From the cell containing the given text, extract its center point as (X, Y) coordinate. 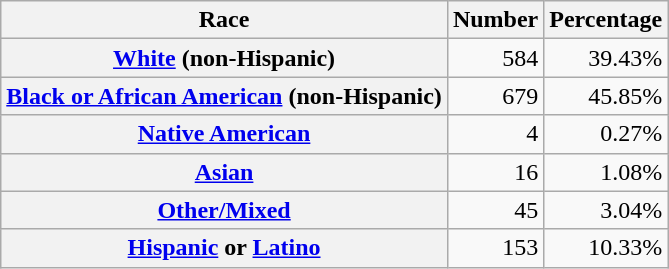
Asian (224, 172)
679 (495, 96)
Hispanic or Latino (224, 248)
45.85% (606, 96)
1.08% (606, 172)
Number (495, 20)
10.33% (606, 248)
4 (495, 134)
Percentage (606, 20)
3.04% (606, 210)
Race (224, 20)
0.27% (606, 134)
Black or African American (non-Hispanic) (224, 96)
39.43% (606, 58)
Other/Mixed (224, 210)
584 (495, 58)
153 (495, 248)
45 (495, 210)
16 (495, 172)
Native American (224, 134)
White (non-Hispanic) (224, 58)
